Capture the cell that displays the provided text and extract its (X, Y) central coordinate. 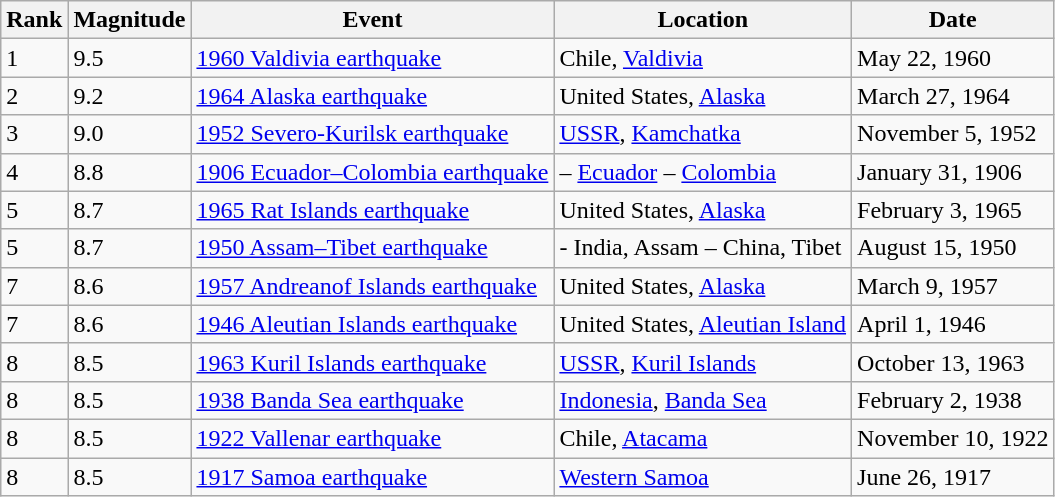
November 10, 1922 (953, 438)
1946 Aleutian Islands earthquake (372, 324)
2 (34, 96)
October 13, 1963 (953, 362)
1938 Banda Sea earthquake (372, 400)
March 9, 1957 (953, 286)
Chile, Valdivia (703, 58)
1917 Samoa earthquake (372, 477)
USSR, Kuril Islands (703, 362)
1 (34, 58)
May 22, 1960 (953, 58)
1906 Ecuador–Colombia earthquake (372, 172)
- India, Assam – China, Tibet (703, 248)
February 3, 1965 (953, 210)
1952 Severo-Kurilsk earthquake (372, 134)
Magnitude (130, 20)
February 2, 1938 (953, 400)
1950 Assam–Tibet earthquake (372, 248)
3 (34, 134)
8.8 (130, 172)
Chile, Atacama (703, 438)
1960 Valdivia earthquake (372, 58)
9.2 (130, 96)
Event (372, 20)
1964 Alaska earthquake (372, 96)
1922 Vallenar earthquake (372, 438)
9.5 (130, 58)
March 27, 1964 (953, 96)
Rank (34, 20)
Western Samoa (703, 477)
United States, Aleutian Island (703, 324)
June 26, 1917 (953, 477)
– Ecuador – Colombia (703, 172)
Location (703, 20)
4 (34, 172)
Indonesia, Banda Sea (703, 400)
1963 Kuril Islands earthquake (372, 362)
January 31, 1906 (953, 172)
1957 Andreanof Islands earthquake (372, 286)
April 1, 1946 (953, 324)
November 5, 1952 (953, 134)
August 15, 1950 (953, 248)
Date (953, 20)
9.0 (130, 134)
USSR, Kamchatka (703, 134)
1965 Rat Islands earthquake (372, 210)
